From the cell containing the given text, extract its center point as (x, y) coordinate. 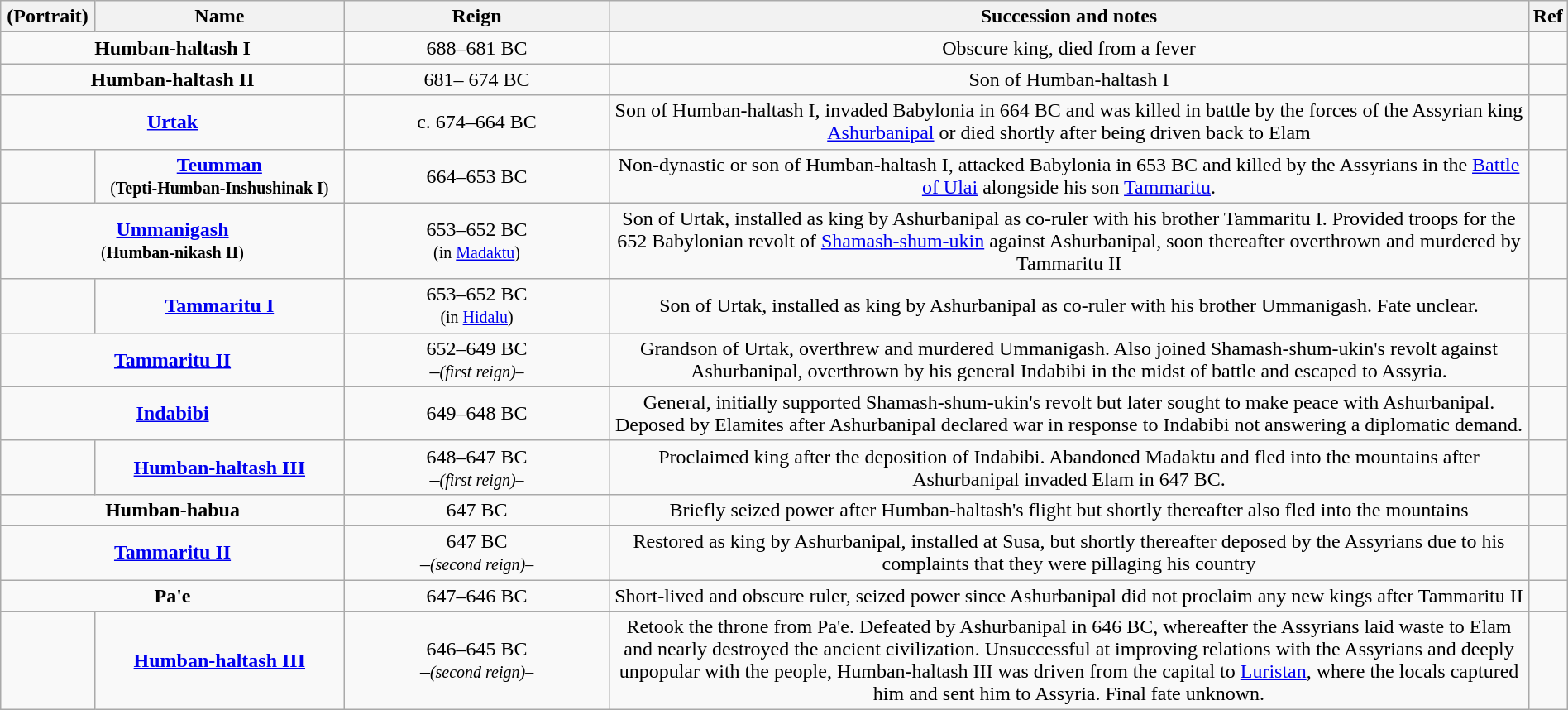
653–652 BC(in Madaktu) (476, 241)
688–681 BC (476, 48)
Teumman(Tepti-Humban-Inshushinak I) (219, 175)
647–646 BC (476, 595)
Name (219, 17)
Humban-haltash I (173, 48)
664–653 BC (476, 175)
647 BC–(second reign)– (476, 553)
652–649 BC–(first reign)– (476, 359)
Short-lived and obscure ruler, seized power since Ashurbanipal did not proclaim any new kings after Tammaritu II (1068, 595)
Non-dynastic or son of Humban-haltash I, attacked Babylonia in 653 BC and killed by the Assyrians in the Battle of Ulai alongside his son Tammaritu. (1068, 175)
Son of Urtak, installed as king by Ashurbanipal as co-ruler with his brother Ummanigash. Fate unclear. (1068, 306)
649–648 BC (476, 414)
Ref (1548, 17)
Humban-haltash II (173, 79)
c. 674–664 BC (476, 122)
681– 674 BC (476, 79)
Indabibi (173, 414)
Succession and notes (1068, 17)
Reign (476, 17)
Humban-habua (173, 510)
Obscure king, died from a fever (1068, 48)
Urtak (173, 122)
(Portrait) (48, 17)
647 BC (476, 510)
Ummanigash(Humban-nikash II) (173, 241)
Proclaimed king after the deposition of Indabibi. Abandoned Madaktu and fled into the mountains after Ashurbanipal invaded Elam in 647 BC. (1068, 467)
Pa'e (173, 595)
Briefly seized power after Humban-haltash's flight but shortly thereafter also fled into the mountains (1068, 510)
646–645 BC–(second reign)– (476, 660)
653–652 BC(in Hidalu) (476, 306)
648–647 BC–(first reign)– (476, 467)
Son of Humban-haltash I (1068, 79)
Tammaritu I (219, 306)
